Return the [X, Y] coordinate for the center point of the cell that contains the specified text.  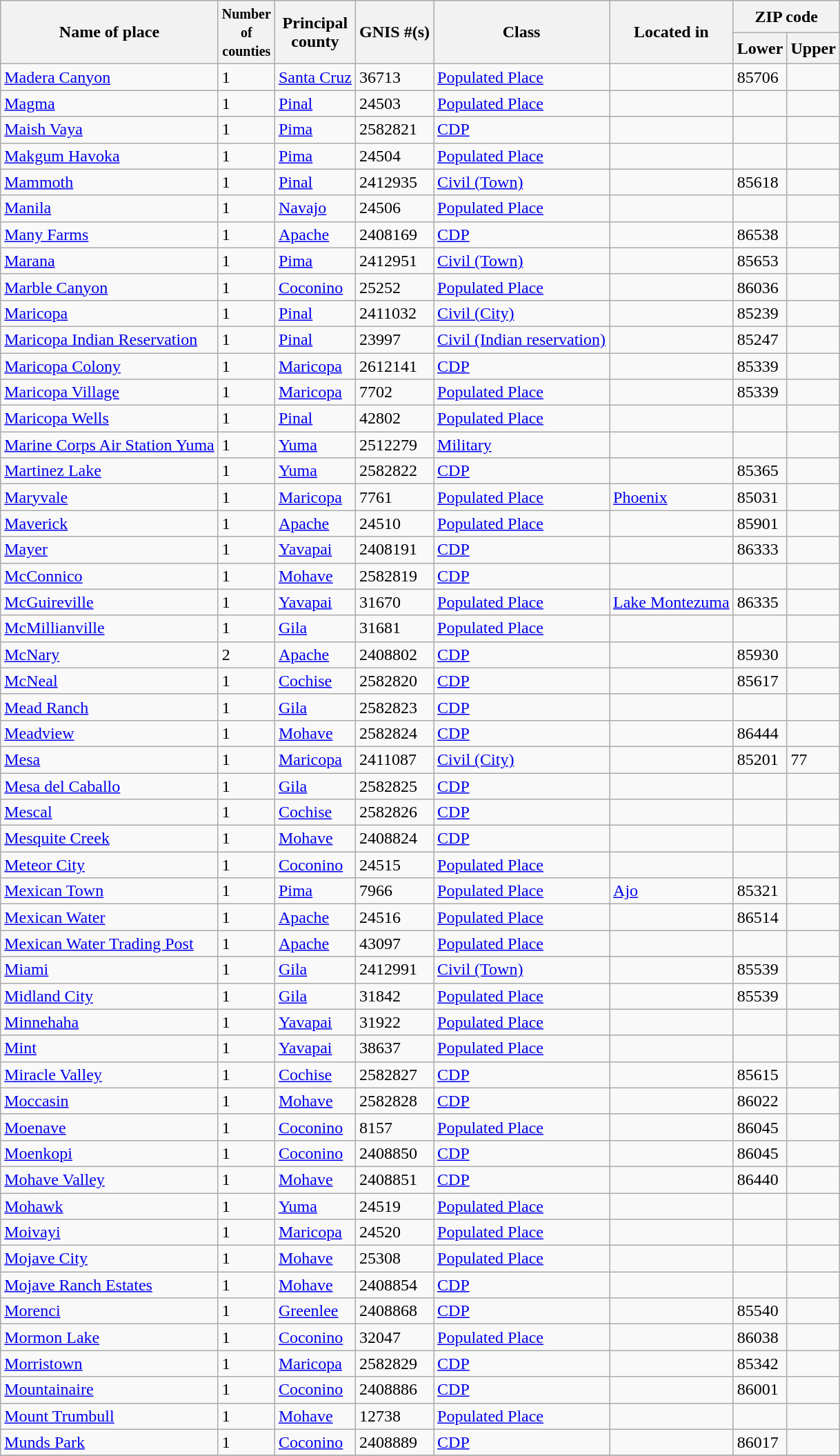
Mojave City [109, 1259]
McConnico [109, 576]
8157 [394, 1127]
85031 [760, 497]
85615 [760, 1075]
86538 [760, 235]
Mint [109, 1048]
2582823 [394, 707]
Midland City [109, 996]
7966 [394, 891]
Marana [109, 261]
Meteor City [109, 865]
Maverick [109, 523]
Magma [109, 103]
2408854 [394, 1285]
24510 [394, 523]
Mescal [109, 812]
Madera Canyon [109, 77]
Mormon Lake [109, 1337]
85365 [760, 471]
2582829 [394, 1364]
31842 [394, 996]
Maricopa Indian Reservation [109, 339]
12738 [394, 1416]
Miracle Valley [109, 1075]
2582824 [394, 733]
85618 [760, 182]
24520 [394, 1233]
Minnehaha [109, 1022]
Maricopa Wells [109, 419]
2612141 [394, 366]
2582819 [394, 576]
Moivayi [109, 1233]
85239 [760, 313]
2582827 [394, 1075]
Maricopa Village [109, 392]
Name of place [109, 32]
Lake Montezuma [672, 602]
Principal county [314, 32]
24515 [394, 865]
2411087 [394, 759]
24504 [394, 156]
24516 [394, 917]
31681 [394, 628]
GNIS #(s) [394, 32]
2408886 [394, 1390]
2582828 [394, 1101]
Military [521, 445]
2408802 [394, 655]
Martinez Lake [109, 471]
Moenkopi [109, 1153]
Maricopa Colony [109, 366]
Moenave [109, 1127]
Marine Corps Air Station Yuma [109, 445]
Mountainaire [109, 1390]
24503 [394, 103]
Mojave Ranch Estates [109, 1285]
2582825 [394, 786]
McNary [109, 655]
24519 [394, 1206]
Number ofcounties [246, 32]
Civil (Indian reservation) [521, 339]
2582821 [394, 130]
Makgum Havoka [109, 156]
2408868 [394, 1311]
32047 [394, 1337]
Mexican Water Trading Post [109, 944]
85201 [760, 759]
Maryvale [109, 497]
Santa Cruz [314, 77]
2408889 [394, 1442]
Ajo [672, 891]
2408824 [394, 839]
86514 [760, 917]
86038 [760, 1337]
85930 [760, 655]
McNeal [109, 681]
Mohawk [109, 1206]
42802 [394, 419]
86333 [760, 550]
86022 [760, 1101]
2412991 [394, 970]
2408169 [394, 235]
86335 [760, 602]
85321 [760, 891]
31922 [394, 1022]
2412951 [394, 261]
2408191 [394, 550]
38637 [394, 1048]
Maish Vaya [109, 130]
Mount Trumbull [109, 1416]
Manila [109, 208]
25252 [394, 287]
Miami [109, 970]
2408851 [394, 1179]
Mesquite Creek [109, 839]
86036 [760, 287]
Meadview [109, 733]
7702 [394, 392]
Munds Park [109, 1442]
86001 [760, 1390]
Morristown [109, 1364]
Marble Canyon [109, 287]
Class [521, 32]
25308 [394, 1259]
43097 [394, 944]
2582826 [394, 812]
85901 [760, 523]
85540 [760, 1311]
Phoenix [672, 497]
Many Farms [109, 235]
2582820 [394, 681]
23997 [394, 339]
7761 [394, 497]
36713 [394, 77]
McMillianville [109, 628]
Morenci [109, 1311]
85247 [760, 339]
Mammoth [109, 182]
Lower [760, 48]
Mexican Water [109, 917]
Mesa del Caballo [109, 786]
Mexican Town [109, 891]
31670 [394, 602]
Mesa [109, 759]
Moccasin [109, 1101]
ZIP code [786, 17]
2 [246, 655]
Greenlee [314, 1311]
Mohave Valley [109, 1179]
85653 [760, 261]
24506 [394, 208]
McGuireville [109, 602]
2411032 [394, 313]
Navajo [314, 208]
Mayer [109, 550]
Upper [813, 48]
2412935 [394, 182]
86444 [760, 733]
85342 [760, 1364]
85706 [760, 77]
Mead Ranch [109, 707]
Located in [672, 32]
2582822 [394, 471]
85617 [760, 681]
2512279 [394, 445]
77 [813, 759]
2408850 [394, 1153]
86440 [760, 1179]
86017 [760, 1442]
